Return the (x, y) coordinate for the center point of the cell that contains the specified text.  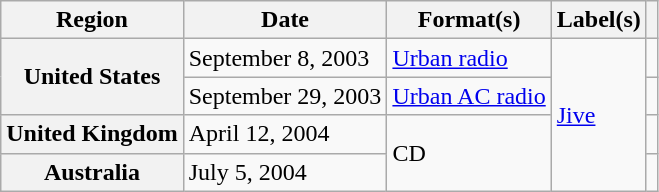
Urban radio (469, 58)
Urban AC radio (469, 96)
Jive (598, 115)
April 12, 2004 (285, 134)
United Kingdom (92, 134)
CD (469, 153)
United States (92, 77)
Label(s) (598, 20)
Format(s) (469, 20)
September 8, 2003 (285, 58)
July 5, 2004 (285, 172)
Date (285, 20)
Australia (92, 172)
Region (92, 20)
September 29, 2003 (285, 96)
